Return the (X, Y) coordinate for the center point of the cell that contains the specified text.  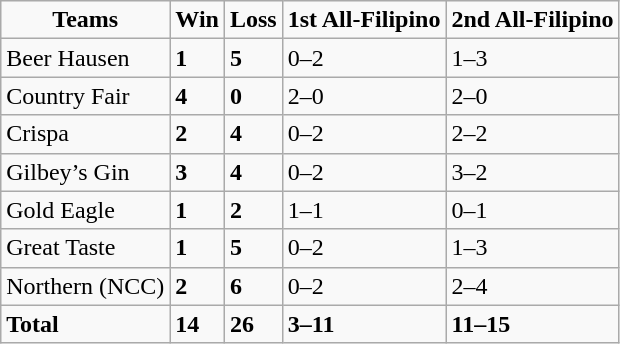
3 (198, 172)
1st All-Filipino (364, 20)
6 (253, 286)
Northern (NCC) (86, 286)
0 (253, 96)
2–2 (532, 134)
26 (253, 324)
11–15 (532, 324)
Great Taste (86, 248)
Country Fair (86, 96)
Beer Hausen (86, 58)
Teams (86, 20)
14 (198, 324)
Loss (253, 20)
Gilbey’s Gin (86, 172)
3–2 (532, 172)
Total (86, 324)
Crispa (86, 134)
2–4 (532, 286)
Gold Eagle (86, 210)
0–1 (532, 210)
Win (198, 20)
3–11 (364, 324)
2nd All-Filipino (532, 20)
1–1 (364, 210)
